Find where the given text appears and provide that cell's center as [X, Y] coordinate. 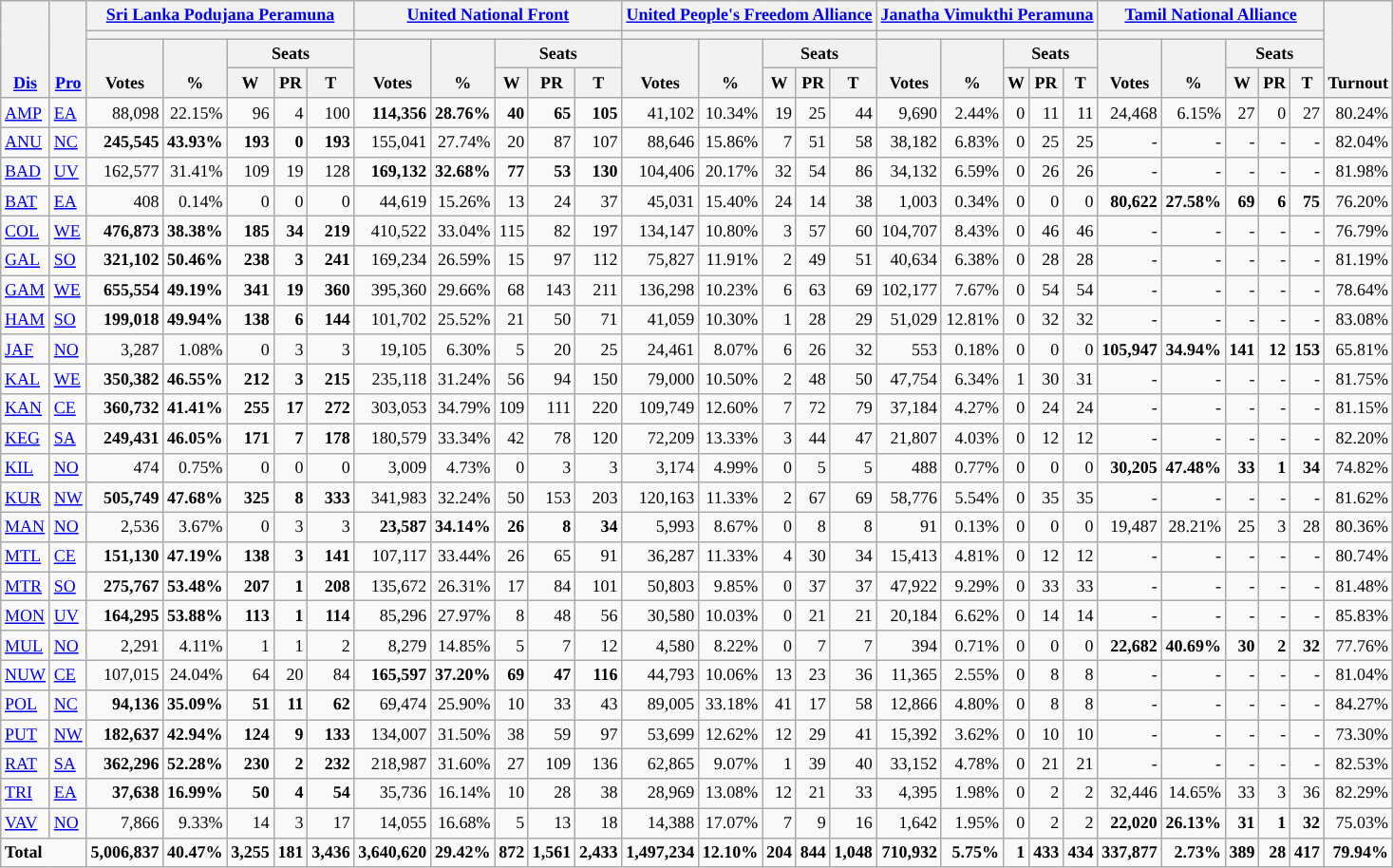
101 [598, 587]
249,431 [125, 439]
PUT [26, 735]
KEG [26, 439]
62,865 [661, 764]
135,672 [393, 587]
3,255 [251, 853]
12.81% [972, 319]
89,005 [661, 705]
114 [330, 615]
13.33% [729, 439]
47.68% [196, 498]
417 [1308, 853]
12.62% [729, 735]
10.50% [729, 378]
United National Front [488, 15]
389 [1242, 853]
2.73% [1193, 853]
72 [813, 408]
6.30% [463, 349]
30,580 [661, 615]
22,020 [1130, 822]
41.41% [196, 408]
80.74% [1358, 557]
28.76% [463, 112]
360 [330, 291]
16.99% [196, 794]
14,055 [393, 822]
51,029 [909, 319]
3,009 [393, 467]
MTL [26, 557]
6.62% [972, 615]
6.83% [972, 142]
100 [330, 112]
408 [125, 201]
360,732 [125, 408]
2,536 [125, 526]
215 [330, 378]
88,646 [661, 142]
4.81% [972, 557]
130 [598, 171]
136,298 [661, 291]
15.40% [729, 201]
232 [330, 764]
69,474 [393, 705]
81.48% [1358, 587]
MON [26, 615]
MUL [26, 646]
43 [598, 705]
27.74% [463, 142]
28.21% [1193, 526]
36,287 [661, 557]
30,205 [1130, 467]
41,102 [661, 112]
78 [551, 439]
79,000 [661, 378]
85.83% [1358, 615]
79.94% [1358, 853]
107,015 [125, 674]
74.82% [1358, 467]
2.55% [972, 674]
BAD [26, 171]
7,866 [125, 822]
410,522 [393, 232]
94,136 [125, 705]
38.38% [196, 232]
844 [813, 853]
50.46% [196, 260]
1,003 [909, 201]
181 [291, 853]
116 [598, 674]
80,622 [1130, 201]
83.08% [1358, 319]
8.22% [729, 646]
434 [1081, 853]
KUR [26, 498]
72,209 [661, 439]
162,577 [125, 171]
207 [251, 587]
6.15% [1193, 112]
107,117 [393, 557]
77.76% [1358, 646]
9.85% [729, 587]
POL [26, 705]
11,365 [909, 674]
32.24% [463, 498]
171 [251, 439]
63 [813, 291]
53.88% [196, 615]
80.24% [1358, 112]
553 [909, 349]
1,642 [909, 822]
53,699 [661, 735]
40,634 [909, 260]
185 [251, 232]
169,132 [393, 171]
1.98% [972, 794]
34.14% [463, 526]
31.60% [463, 764]
199,018 [125, 319]
58,776 [909, 498]
134,007 [393, 735]
82 [551, 232]
394 [909, 646]
0.77% [972, 467]
10.06% [729, 674]
24,468 [1130, 112]
33.04% [463, 232]
73.30% [1358, 735]
MTR [26, 587]
TRI [26, 794]
32,446 [1130, 794]
4.80% [972, 705]
84.27% [1358, 705]
872 [512, 853]
47,754 [909, 378]
155,041 [393, 142]
35,736 [393, 794]
169,234 [393, 260]
47.19% [196, 557]
433 [1045, 853]
710,932 [909, 853]
16.14% [463, 794]
19,487 [1130, 526]
3,436 [330, 853]
5.75% [972, 853]
33,152 [909, 764]
341 [251, 291]
178 [330, 439]
87 [551, 142]
47,922 [909, 587]
212 [251, 378]
1.95% [972, 822]
44,793 [661, 674]
53 [551, 171]
12,866 [909, 705]
321,102 [125, 260]
40.47% [196, 853]
341,983 [393, 498]
Pro [68, 49]
3.67% [196, 526]
115 [512, 232]
6.34% [972, 378]
86 [853, 171]
KAN [26, 408]
VAV [26, 822]
50,803 [661, 587]
109,749 [661, 408]
102,177 [909, 291]
27.58% [1193, 201]
44,619 [393, 201]
49 [813, 260]
14,388 [661, 822]
220 [598, 408]
488 [909, 467]
77 [512, 171]
33.18% [729, 705]
6.38% [972, 260]
164,295 [125, 615]
JAF [26, 349]
0.18% [972, 349]
245,545 [125, 142]
82.29% [1358, 794]
1,048 [853, 853]
52.28% [196, 764]
35.09% [196, 705]
Total [44, 853]
241 [330, 260]
24.04% [196, 674]
37.20% [463, 674]
238 [251, 260]
HAM [26, 319]
144 [330, 319]
12.10% [729, 853]
101,702 [393, 319]
17.07% [729, 822]
GAM [26, 291]
85,296 [393, 615]
7.67% [972, 291]
10.03% [729, 615]
37,638 [125, 794]
28,969 [661, 794]
Tamil National Alliance [1211, 15]
120,163 [661, 498]
65.81% [1358, 349]
105 [598, 112]
75,827 [661, 260]
59 [551, 735]
120 [598, 439]
64 [251, 674]
474 [125, 467]
88,098 [125, 112]
9.33% [196, 822]
4.78% [972, 764]
22,682 [1130, 646]
150 [598, 378]
325 [251, 498]
40.69% [1193, 646]
4.03% [972, 439]
15,413 [909, 557]
8.43% [972, 232]
RAT [26, 764]
8.67% [729, 526]
26.59% [463, 260]
34.94% [1193, 349]
1,561 [551, 853]
2,291 [125, 646]
112 [598, 260]
505,749 [125, 498]
42.94% [196, 735]
303,053 [393, 408]
204 [780, 853]
10.34% [729, 112]
49.94% [196, 319]
128 [330, 171]
4,580 [661, 646]
104,406 [661, 171]
11.91% [729, 260]
182,637 [125, 735]
33.44% [463, 557]
12.60% [729, 408]
82.20% [1358, 439]
255 [251, 408]
272 [330, 408]
78.64% [1358, 291]
81.15% [1358, 408]
62 [330, 705]
81.04% [1358, 674]
15.26% [463, 201]
45,031 [661, 201]
13.08% [729, 794]
31.24% [463, 378]
26.13% [1193, 822]
8.07% [729, 349]
219 [330, 232]
46.55% [196, 378]
KAL [26, 378]
395,360 [393, 291]
COL [26, 232]
76.79% [1358, 232]
208 [330, 587]
0.13% [972, 526]
75 [1308, 201]
0.71% [972, 646]
197 [598, 232]
22.15% [196, 112]
60 [853, 232]
333 [330, 498]
134,147 [661, 232]
5,993 [661, 526]
113 [251, 615]
104,707 [909, 232]
24,461 [661, 349]
3.62% [972, 735]
3,174 [661, 467]
29.66% [463, 291]
14.65% [1193, 794]
18 [598, 822]
41,059 [661, 319]
0.14% [196, 201]
82.04% [1358, 142]
4.99% [729, 467]
20,184 [909, 615]
81.62% [1358, 498]
ANU [26, 142]
39 [813, 764]
105,947 [1130, 349]
143 [551, 291]
9,690 [909, 112]
76.20% [1358, 201]
4.11% [196, 646]
49.19% [196, 291]
34,132 [909, 171]
0.75% [196, 467]
25.52% [463, 319]
23,587 [393, 526]
82.53% [1358, 764]
31.41% [196, 171]
16 [853, 822]
476,873 [125, 232]
235,118 [393, 378]
114,356 [393, 112]
10.80% [729, 232]
2,433 [598, 853]
4,395 [909, 794]
23 [813, 674]
2.44% [972, 112]
350,382 [125, 378]
362,296 [125, 764]
165,597 [393, 674]
655,554 [125, 291]
27.97% [463, 615]
Turnout [1358, 49]
MAN [26, 526]
33.34% [463, 439]
6.59% [972, 171]
5.54% [972, 498]
96 [251, 112]
15,392 [909, 735]
20.17% [729, 171]
29.42% [463, 853]
31.50% [463, 735]
9.07% [729, 764]
GAL [26, 260]
34.79% [463, 408]
KIL [26, 467]
337,877 [1130, 853]
AMP [26, 112]
81.98% [1358, 171]
38,182 [909, 142]
8,279 [393, 646]
NUW [26, 674]
111 [551, 408]
21,807 [909, 439]
United People's Freedom Alliance [749, 15]
BAT [26, 201]
133 [330, 735]
230 [251, 764]
46.05% [196, 439]
4.27% [972, 408]
1,497,234 [661, 853]
5,006,837 [125, 853]
151,130 [125, 557]
94 [551, 378]
275,767 [125, 587]
25.90% [463, 705]
0.34% [972, 201]
75.03% [1358, 822]
3,287 [125, 349]
80.36% [1358, 526]
124 [251, 735]
42 [512, 439]
Dis [26, 49]
136 [598, 764]
180,579 [393, 439]
15 [512, 260]
68 [512, 291]
1.08% [196, 349]
4.73% [463, 467]
10.23% [729, 291]
37,184 [909, 408]
43.93% [196, 142]
Janatha Vimukthi Peramuna [988, 15]
16.68% [463, 822]
15.86% [729, 142]
107 [598, 142]
57 [813, 232]
10.30% [729, 319]
14.85% [463, 646]
9.29% [972, 587]
81.75% [1358, 378]
67 [813, 498]
26.31% [463, 587]
79 [853, 408]
47.48% [1193, 467]
71 [598, 319]
203 [598, 498]
19,105 [393, 349]
53.48% [196, 587]
32.68% [463, 171]
Sri Lanka Podujana Peramuna [220, 15]
81.19% [1358, 260]
211 [598, 291]
218,987 [393, 764]
3,640,620 [393, 853]
